Output the (X, Y) coordinate of the center of the cell containing the given text.  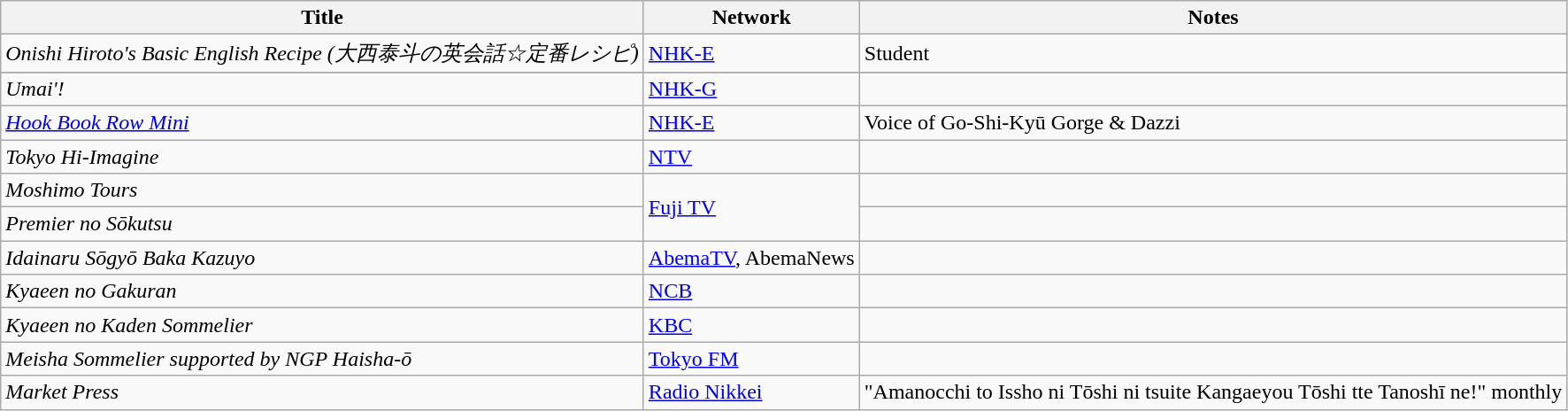
Market Press (322, 392)
Tokyo Hi-Imagine (322, 157)
Notes (1213, 18)
Radio Nikkei (751, 392)
"Amanocchi to Issho ni Tōshi ni tsuite Kangaeyou Tōshi tte Tanoshī ne!" monthly (1213, 392)
KBC (751, 325)
Hook Book Row Mini (322, 122)
Tokyo FM (751, 359)
Umai'! (322, 89)
Moshimo Tours (322, 190)
NTV (751, 157)
Title (322, 18)
Onishi Hiroto's Basic English Recipe (大西泰斗の英会話☆定番レシピ) (322, 53)
Fuji TV (751, 207)
Network (751, 18)
Voice of Go-Shi-Kyū Gorge & Dazzi (1213, 122)
Idainaru Sōgyō Baka Kazuyo (322, 258)
Premier no Sōkutsu (322, 224)
Meisha Sommelier supported by NGP Haisha-ō (322, 359)
NCB (751, 291)
NHK-G (751, 89)
Kyaeen no Kaden Sommelier (322, 325)
Kyaeen no Gakuran (322, 291)
AbemaTV, AbemaNews (751, 258)
Student (1213, 53)
